Capture the cell that displays the provided text and extract its [X, Y] central coordinate. 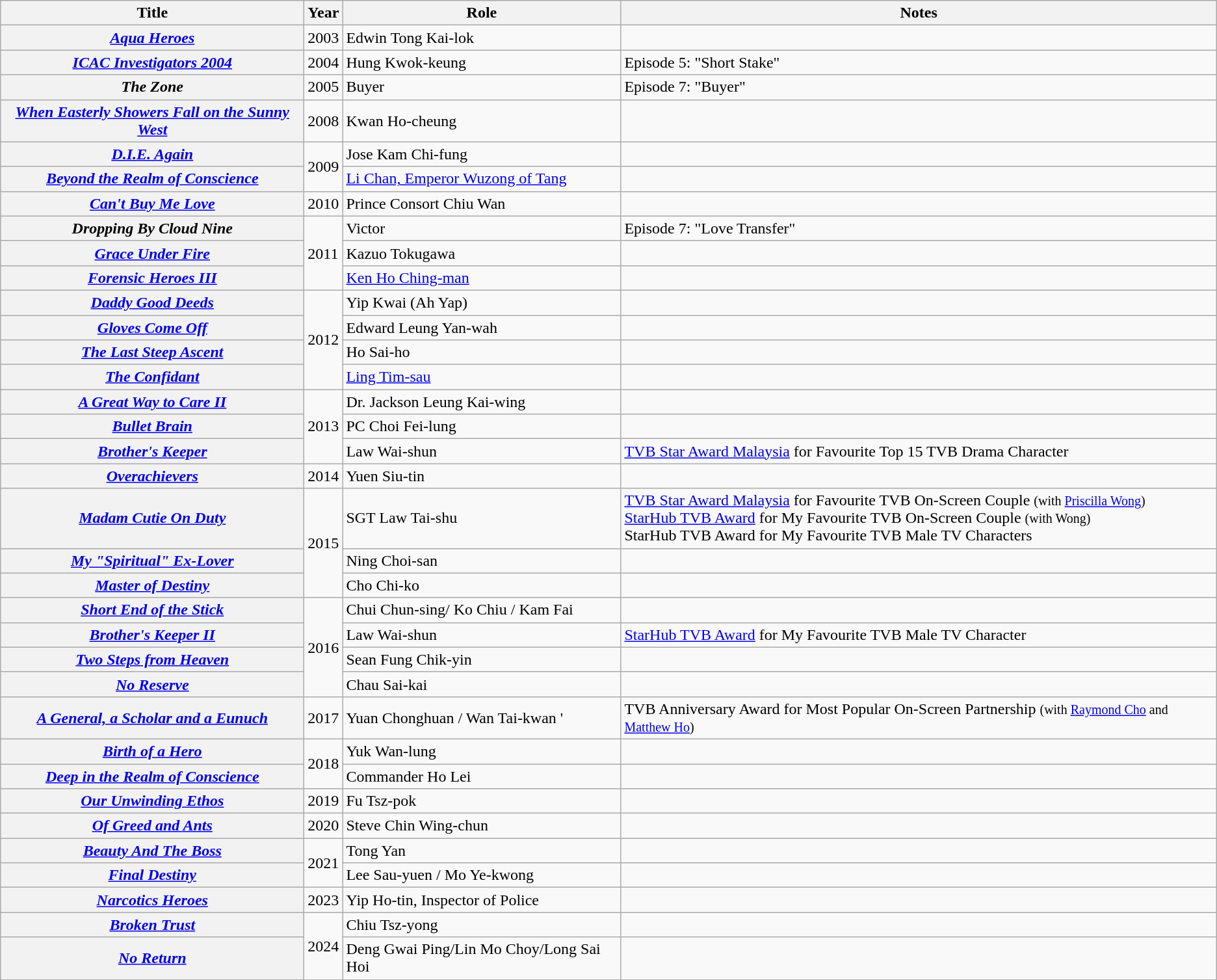
2020 [324, 826]
Master of Destiny [152, 585]
Aqua Heroes [152, 38]
Commander Ho Lei [482, 776]
Deng Gwai Ping/Lin Mo Choy/Long Sai Hoi [482, 959]
Birth of a Hero [152, 751]
Daddy Good Deeds [152, 302]
Dr. Jackson Leung Kai-wing [482, 402]
Yuen Siu-tin [482, 476]
2011 [324, 253]
SGT Law Tai-shu [482, 518]
Deep in the Realm of Conscience [152, 776]
Kazuo Tokugawa [482, 253]
Year [324, 13]
TVB Star Award Malaysia for Favourite Top 15 TVB Drama Character [919, 451]
Broken Trust [152, 925]
Narcotics Heroes [152, 900]
2005 [324, 87]
2008 [324, 121]
Episode 5: "Short Stake" [919, 62]
Kwan Ho-cheung [482, 121]
Lee Sau-yuen / Mo Ye-kwong [482, 875]
Gloves Come Off [152, 327]
Tong Yan [482, 851]
Edward Leung Yan-wah [482, 327]
2017 [324, 718]
Madam Cutie On Duty [152, 518]
Notes [919, 13]
Our Unwinding Ethos [152, 801]
D.I.E. Again [152, 154]
2019 [324, 801]
The Confidant [152, 377]
Ken Ho Ching-man [482, 278]
My "Spiritual" Ex-Lover [152, 561]
Yip Kwai (Ah Yap) [482, 302]
Forensic Heroes III [152, 278]
Prince Consort Chiu Wan [482, 204]
Dropping By Cloud Nine [152, 228]
Chui Chun-sing/ Ko Chiu / Kam Fai [482, 610]
A General, a Scholar and a Eunuch [152, 718]
Buyer [482, 87]
Title [152, 13]
Hung Kwok-keung [482, 62]
ICAC Investigators 2004 [152, 62]
2018 [324, 763]
Ho Sai-ho [482, 352]
Jose Kam Chi-fung [482, 154]
2015 [324, 543]
Can't Buy Me Love [152, 204]
2013 [324, 427]
Beauty And The Boss [152, 851]
A Great Way to Care II [152, 402]
Beyond the Realm of Conscience [152, 179]
Yip Ho-tin, Inspector of Police [482, 900]
Short End of the Stick [152, 610]
Brother's Keeper II [152, 635]
PC Choi Fei-lung [482, 427]
2004 [324, 62]
Brother's Keeper [152, 451]
Overachievers [152, 476]
2012 [324, 339]
The Zone [152, 87]
Yuan Chonghuan / Wan Tai-kwan ' [482, 718]
Ning Choi-san [482, 561]
Ling Tim-sau [482, 377]
Cho Chi-ko [482, 585]
Fu Tsz-pok [482, 801]
Grace Under Fire [152, 253]
No Return [152, 959]
The Last Steep Ascent [152, 352]
Edwin Tong Kai-lok [482, 38]
Steve Chin Wing-chun [482, 826]
Role [482, 13]
Final Destiny [152, 875]
2010 [324, 204]
Episode 7: "Buyer" [919, 87]
2014 [324, 476]
2003 [324, 38]
Bullet Brain [152, 427]
TVB Anniversary Award for Most Popular On-Screen Partnership (with Raymond Cho and Matthew Ho) [919, 718]
2024 [324, 946]
2009 [324, 166]
2016 [324, 647]
Victor [482, 228]
Li Chan, Emperor Wuzong of Tang [482, 179]
Of Greed and Ants [152, 826]
Chau Sai-kai [482, 684]
When Easterly Showers Fall on the Sunny West [152, 121]
Chiu Tsz-yong [482, 925]
Sean Fung Chik-yin [482, 659]
StarHub TVB Award for My Favourite TVB Male TV Character [919, 635]
Yuk Wan-lung [482, 751]
No Reserve [152, 684]
Episode 7: "Love Transfer" [919, 228]
2023 [324, 900]
2021 [324, 863]
Two Steps from Heaven [152, 659]
